Locate the cell with the specified text and output its (x, y) center coordinate. 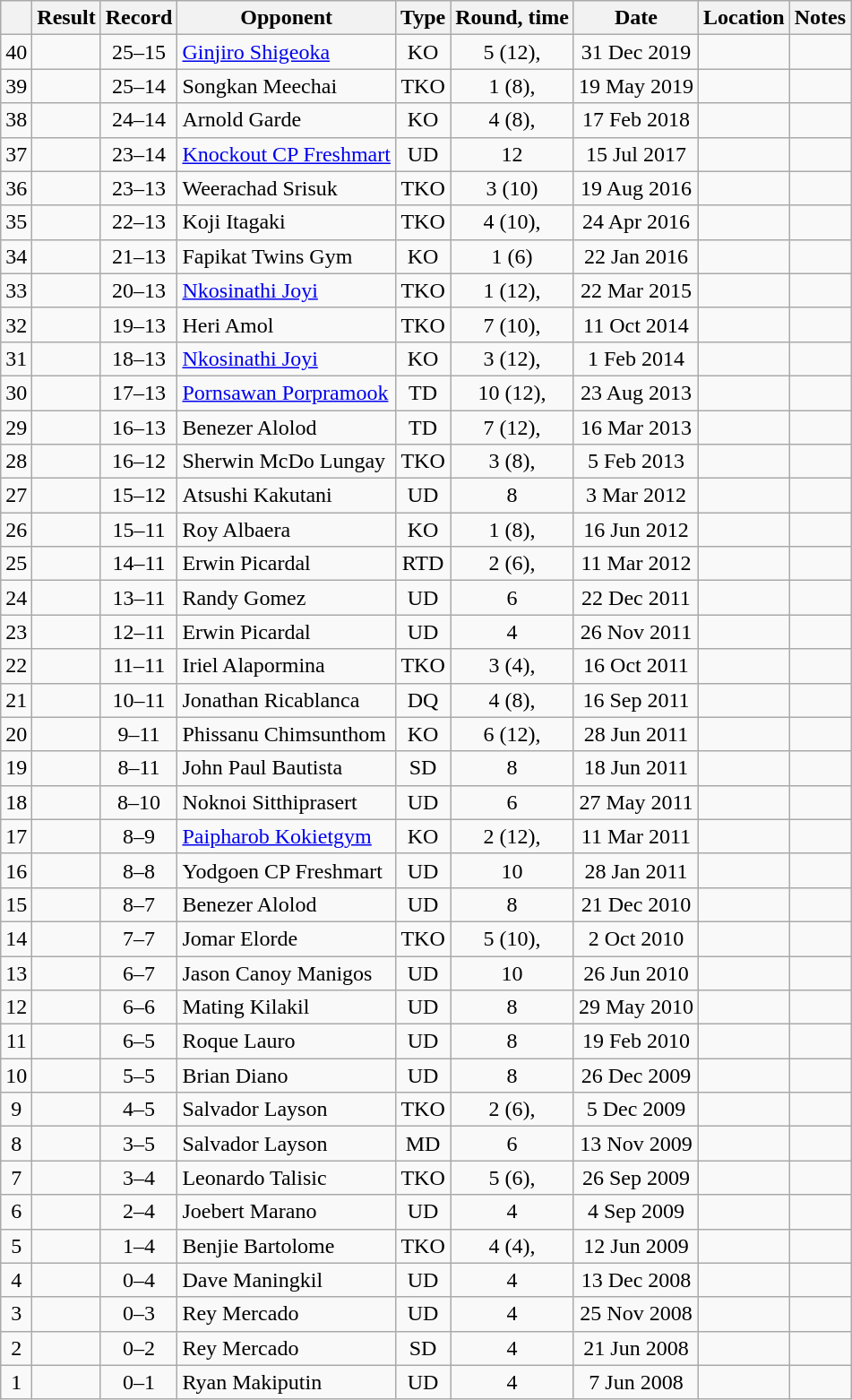
23–14 (139, 154)
Sherwin McDo Lungay (287, 462)
24 (16, 598)
8–7 (139, 904)
Noknoi Sitthiprasert (287, 802)
Roy Albaera (287, 530)
4 (4), (512, 1246)
0–2 (139, 1348)
13 (16, 972)
Benjie Bartolome (287, 1246)
31 Dec 2019 (636, 52)
5 (12), (512, 52)
6–5 (139, 1041)
10 (12), (512, 393)
4 (10), (512, 222)
7 (16, 1178)
32 (16, 324)
Jomar Elorde (287, 938)
25 Nov 2008 (636, 1314)
16 Sep 2011 (636, 700)
28 Jan 2011 (636, 870)
16–13 (139, 428)
22–13 (139, 222)
Jason Canoy Manigos (287, 972)
22 Jan 2016 (636, 256)
Joebert Marano (287, 1212)
16 Oct 2011 (636, 666)
8–11 (139, 768)
13–11 (139, 598)
5 (16, 1246)
Notes (820, 18)
3–5 (139, 1144)
22 Mar 2015 (636, 290)
9 (16, 1110)
26 Dec 2009 (636, 1076)
35 (16, 222)
25–14 (139, 86)
5 Feb 2013 (636, 462)
2 Oct 2010 (636, 938)
RTD (423, 564)
6 (12), (512, 734)
MD (423, 1144)
3 Mar 2012 (636, 496)
16 Mar 2013 (636, 428)
0–4 (139, 1280)
19–13 (139, 324)
4 Sep 2009 (636, 1212)
25 (16, 564)
3 (10) (512, 188)
John Paul Bautista (287, 768)
1 Feb 2014 (636, 359)
11 Oct 2014 (636, 324)
13 Nov 2009 (636, 1144)
Date (636, 18)
Phissanu Chimsunthom (287, 734)
9–11 (139, 734)
40 (16, 52)
0–1 (139, 1382)
Iriel Alapormina (287, 666)
30 (16, 393)
16–12 (139, 462)
31 (16, 359)
11 Mar 2012 (636, 564)
15 Jul 2017 (636, 154)
16 Jun 2012 (636, 530)
8–10 (139, 802)
Fapikat Twins Gym (287, 256)
14–11 (139, 564)
11–11 (139, 666)
Arnold Garde (287, 120)
Opponent (287, 18)
3 (16, 1314)
23–13 (139, 188)
6–7 (139, 972)
Ryan Makiputin (287, 1382)
Leonardo Talisic (287, 1178)
Brian Diano (287, 1076)
36 (16, 188)
8–9 (139, 836)
26 Jun 2010 (636, 972)
29 (16, 428)
27 (16, 496)
5 (10), (512, 938)
28 Jun 2011 (636, 734)
2–4 (139, 1212)
22 Dec 2011 (636, 598)
18–13 (139, 359)
1–4 (139, 1246)
38 (16, 120)
21 Jun 2008 (636, 1348)
Result (66, 18)
11 Mar 2011 (636, 836)
Mating Kilakil (287, 1007)
8–8 (139, 870)
6–6 (139, 1007)
4–5 (139, 1110)
19 May 2019 (636, 86)
37 (16, 154)
3 (4), (512, 666)
5–5 (139, 1076)
17 (16, 836)
12–11 (139, 632)
28 (16, 462)
26 (16, 530)
0–3 (139, 1314)
22 (16, 666)
19 Aug 2016 (636, 188)
27 May 2011 (636, 802)
1 (12), (512, 290)
Heri Amol (287, 324)
3 (12), (512, 359)
7–7 (139, 938)
1 (6) (512, 256)
5 Dec 2009 (636, 1110)
26 Sep 2009 (636, 1178)
2 (16, 1348)
7 (10), (512, 324)
Weerachad Srisuk (287, 188)
Record (139, 18)
7 (12), (512, 428)
21 Dec 2010 (636, 904)
20 (16, 734)
Ginjiro Shigeoka (287, 52)
16 (16, 870)
14 (16, 938)
3 (8), (512, 462)
18 (16, 802)
Songkan Meechai (287, 86)
12 Jun 2009 (636, 1246)
Paipharob Kokietgym (287, 836)
Round, time (512, 18)
20–13 (139, 290)
26 Nov 2011 (636, 632)
29 May 2010 (636, 1007)
Knockout CP Freshmart (287, 154)
19 Feb 2010 (636, 1041)
Type (423, 18)
3–4 (139, 1178)
15 (16, 904)
2 (12), (512, 836)
Atsushi Kakutani (287, 496)
11 (16, 1041)
24–14 (139, 120)
1 (16, 1382)
15–12 (139, 496)
23 (16, 632)
21 (16, 700)
10–11 (139, 700)
19 (16, 768)
39 (16, 86)
17 Feb 2018 (636, 120)
23 Aug 2013 (636, 393)
Jonathan Ricablanca (287, 700)
13 Dec 2008 (636, 1280)
21–13 (139, 256)
18 Jun 2011 (636, 768)
Pornsawan Porpramook (287, 393)
33 (16, 290)
Location (744, 18)
25–15 (139, 52)
Koji Itagaki (287, 222)
34 (16, 256)
5 (6), (512, 1178)
15–11 (139, 530)
DQ (423, 700)
Roque Lauro (287, 1041)
7 Jun 2008 (636, 1382)
24 Apr 2016 (636, 222)
Dave Maningkil (287, 1280)
17–13 (139, 393)
Yodgoen CP Freshmart (287, 870)
Randy Gomez (287, 598)
